Search for the cell housing the specified text and yield its (X, Y) center coordinate. 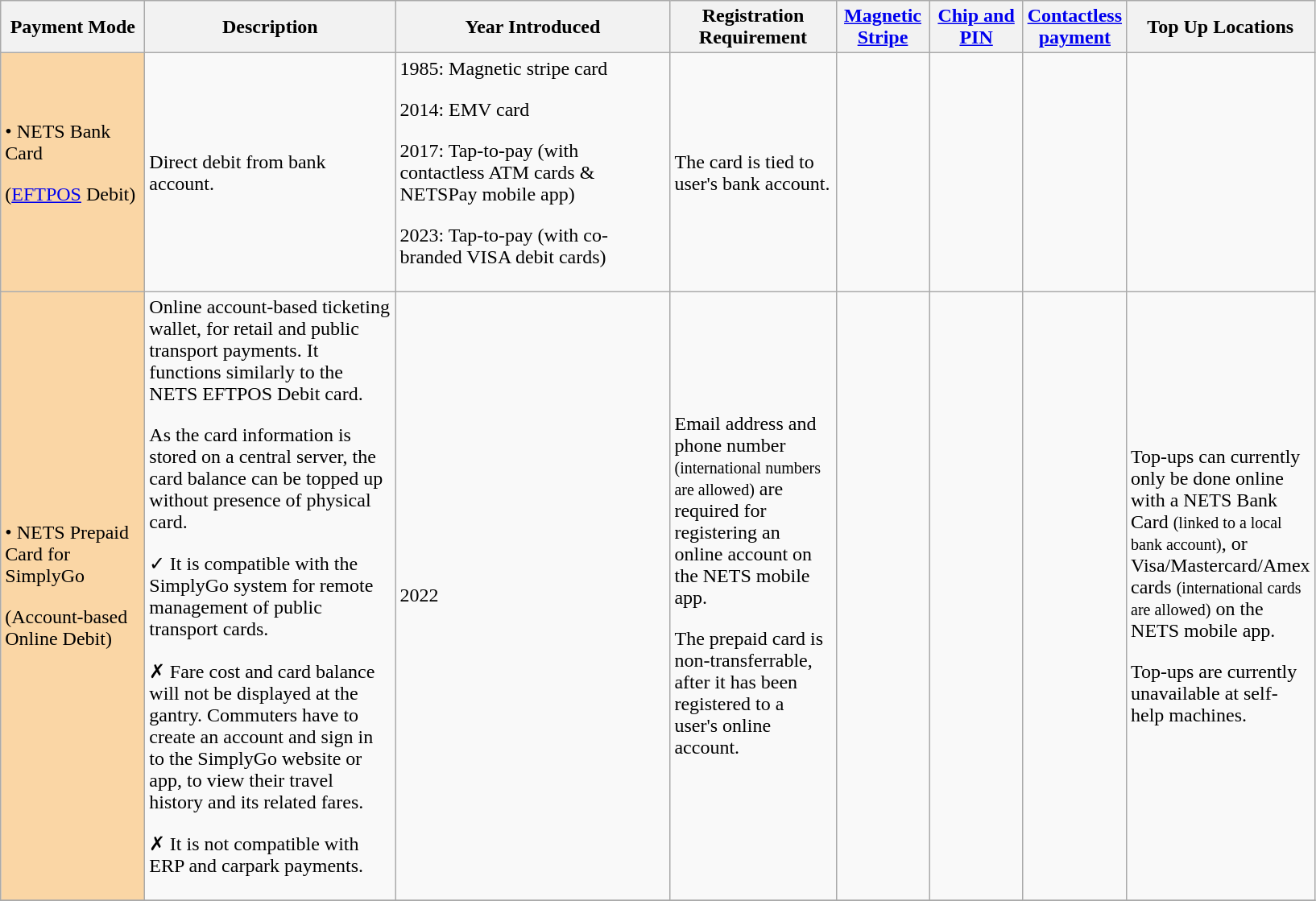
The card is tied to user's bank account. (753, 172)
• NETS Bank Card (EFTPOS Debit) (72, 172)
Year Introduced (533, 27)
Top Up Locations (1221, 27)
2022 (533, 596)
Registration Requirement (753, 27)
Contactless payment (1074, 27)
Description (271, 27)
Direct debit from bank account. (271, 172)
Chip and PIN (976, 27)
Magnetic Stripe (883, 27)
Payment Mode (72, 27)
• NETS Prepaid Card for SimplyGo (Account-based Online Debit) (72, 596)
